Capture the cell that displays the provided text and extract its [x, y] central coordinate. 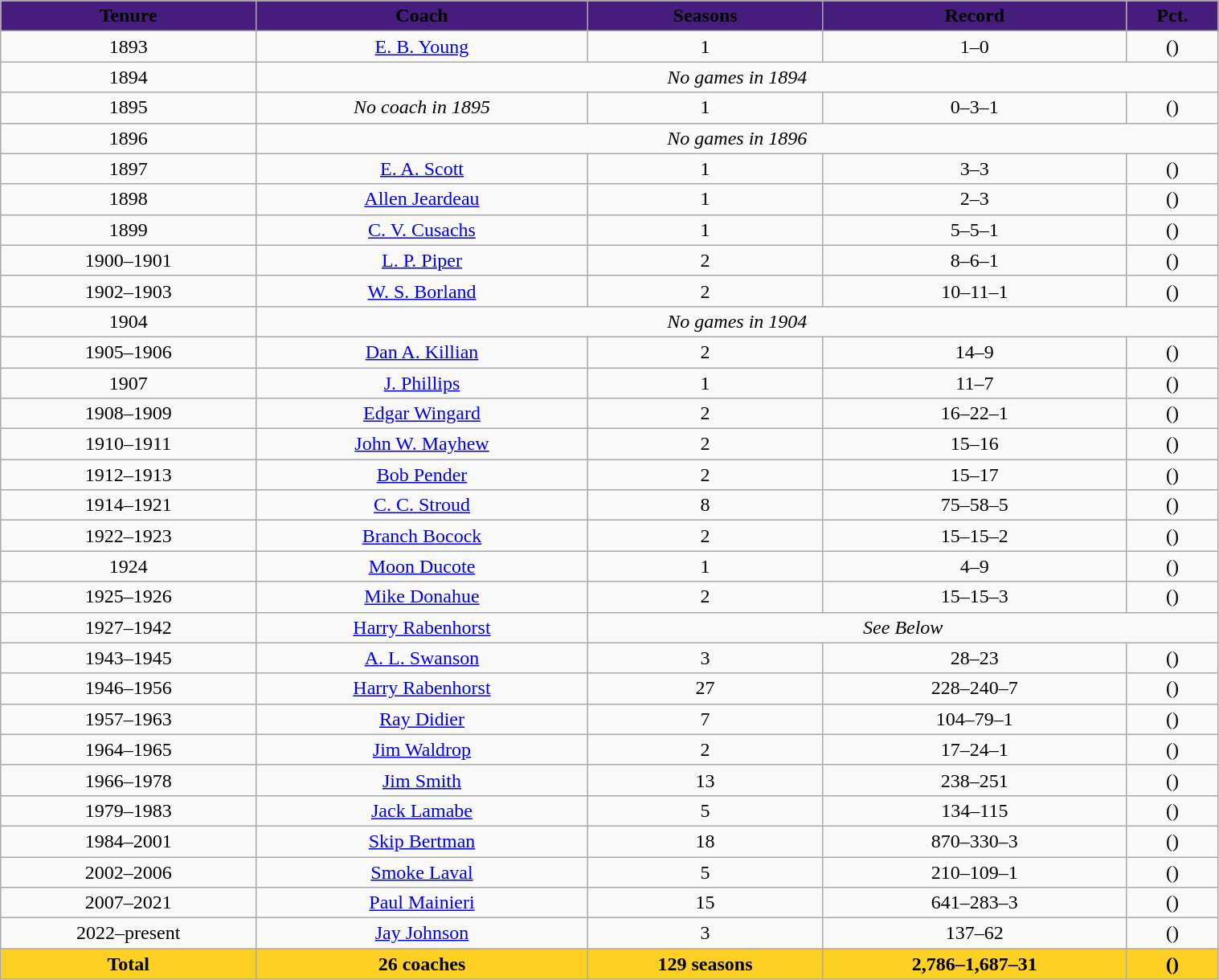
See Below [903, 627]
28–23 [975, 658]
2,786–1,687–31 [975, 964]
11–7 [975, 383]
Coach [423, 16]
15–17 [975, 475]
18 [705, 841]
1925–1926 [129, 597]
E. A. Scott [423, 169]
16–22–1 [975, 414]
Skip Bertman [423, 841]
1898 [129, 199]
Jack Lamabe [423, 811]
1922–1923 [129, 536]
1897 [129, 169]
No coach in 1895 [423, 108]
1900–1901 [129, 260]
L. P. Piper [423, 260]
1943–1945 [129, 658]
1908–1909 [129, 414]
A. L. Swanson [423, 658]
Record [975, 16]
1–0 [975, 47]
4–9 [975, 566]
1893 [129, 47]
26 coaches [423, 964]
2–3 [975, 199]
C. C. Stroud [423, 505]
Moon Ducote [423, 566]
Ray Didier [423, 719]
Total [129, 964]
15–16 [975, 444]
15–15–2 [975, 536]
1984–2001 [129, 841]
13 [705, 780]
0–3–1 [975, 108]
1927–1942 [129, 627]
Allen Jeardeau [423, 199]
1964–1965 [129, 749]
8–6–1 [975, 260]
Branch Bocock [423, 536]
134–115 [975, 811]
Pct. [1172, 16]
1912–1913 [129, 475]
Mike Donahue [423, 597]
1910–1911 [129, 444]
75–58–5 [975, 505]
2007–2021 [129, 903]
1896 [129, 138]
3–3 [975, 169]
Bob Pender [423, 475]
17–24–1 [975, 749]
1899 [129, 230]
104–79–1 [975, 719]
641–283–3 [975, 903]
Jim Waldrop [423, 749]
238–251 [975, 780]
1979–1983 [129, 811]
1966–1978 [129, 780]
14–9 [975, 352]
W. S. Borland [423, 291]
Jim Smith [423, 780]
27 [705, 688]
Tenure [129, 16]
1905–1906 [129, 352]
Jay Johnson [423, 933]
2022–present [129, 933]
137–62 [975, 933]
1902–1903 [129, 291]
8 [705, 505]
1946–1956 [129, 688]
1924 [129, 566]
7 [705, 719]
1914–1921 [129, 505]
J. Phillips [423, 383]
Seasons [705, 16]
1907 [129, 383]
1894 [129, 77]
Paul Mainieri [423, 903]
John W. Mayhew [423, 444]
10–11–1 [975, 291]
2002–2006 [129, 872]
870–330–3 [975, 841]
C. V. Cusachs [423, 230]
Dan A. Killian [423, 352]
1895 [129, 108]
129 seasons [705, 964]
E. B. Young [423, 47]
5–5–1 [975, 230]
No games in 1894 [738, 77]
Smoke Laval [423, 872]
1904 [129, 321]
15 [705, 903]
No games in 1896 [738, 138]
Edgar Wingard [423, 414]
No games in 1904 [738, 321]
1957–1963 [129, 719]
15–15–3 [975, 597]
210–109–1 [975, 872]
228–240–7 [975, 688]
